From the cell containing the given text, extract its center point as [X, Y] coordinate. 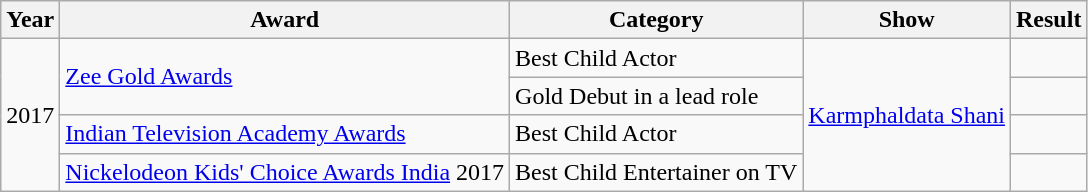
Indian Television Academy Awards [285, 134]
Year [30, 20]
Gold Debut in a lead role [656, 96]
Best Child Entertainer on TV [656, 172]
2017 [30, 115]
Category [656, 20]
Nickelodeon Kids' Choice Awards India 2017 [285, 172]
Result [1049, 20]
Award [285, 20]
Zee Gold Awards [285, 77]
Karmphaldata Shani [907, 115]
Show [907, 20]
